Provide the [x, y] coordinate of the cell's center where the given text is located.  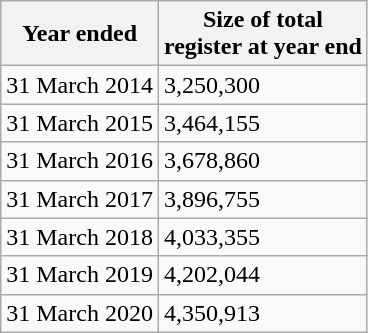
Year ended [80, 34]
31 March 2015 [80, 123]
4,033,355 [262, 237]
3,896,755 [262, 199]
31 March 2014 [80, 85]
31 March 2020 [80, 313]
3,250,300 [262, 85]
31 March 2016 [80, 161]
4,202,044 [262, 275]
31 March 2017 [80, 199]
4,350,913 [262, 313]
3,464,155 [262, 123]
31 March 2019 [80, 275]
31 March 2018 [80, 237]
3,678,860 [262, 161]
Size of totalregister at year end [262, 34]
